Capture the cell that displays the provided text and extract its (X, Y) central coordinate. 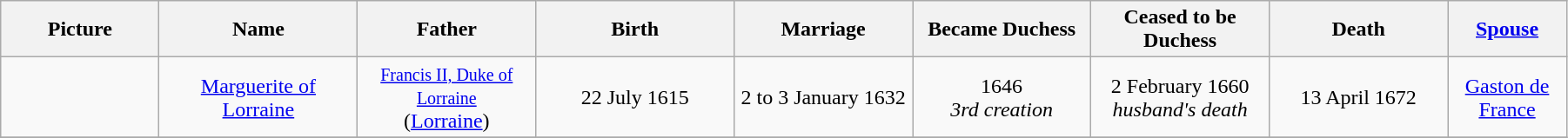
Father (447, 30)
Birth (635, 30)
16463rd creation (1002, 97)
Francis II, Duke of Lorraine (Lorraine) (447, 97)
2 February 1660husband's death (1180, 97)
Marguerite of Lorraine (258, 97)
22 July 1615 (635, 97)
Name (258, 30)
Became Duchess (1002, 30)
Death (1359, 30)
13 April 1672 (1359, 97)
2 to 3 January 1632 (823, 97)
Picture (80, 30)
Ceased to be Duchess (1180, 30)
Gaston de France (1507, 97)
Marriage (823, 30)
Spouse (1507, 30)
